Detect which cell encompasses the target text, then output its [X, Y] center coordinate. 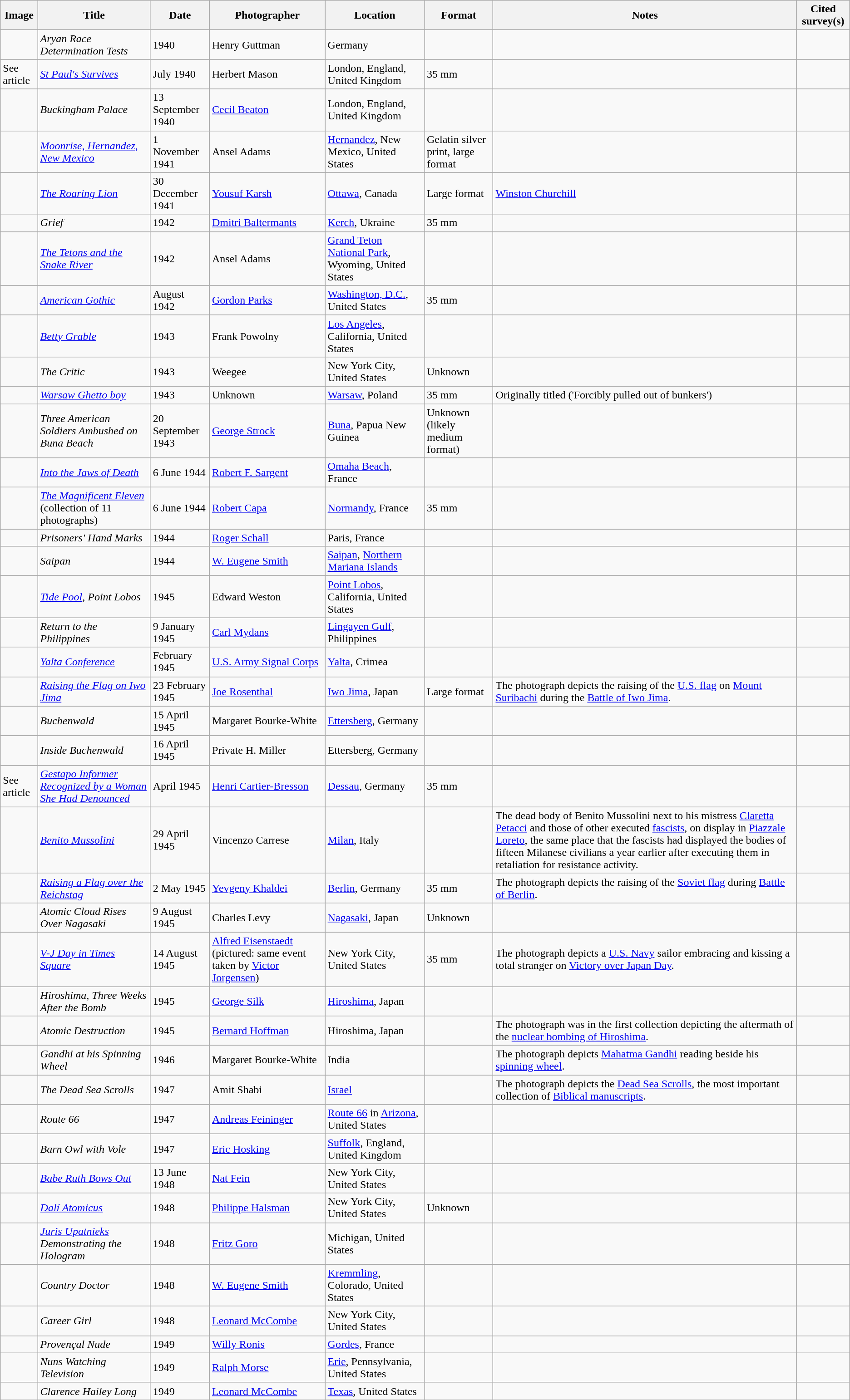
Yousuf Karsh [267, 193]
Gordes, France [375, 1344]
Willy Ronis [267, 1344]
Frank Powolny [267, 336]
Nagasaki, Japan [375, 918]
Prisoners' Hand Marks [94, 538]
Omaha Beach, France [375, 473]
Saipan, Northern Mariana Islands [375, 561]
1 November 1941 [180, 152]
Notes [645, 15]
30 December 1941 [180, 193]
Hernandez, New Mexico, United States [375, 152]
Country Doctor [94, 1285]
Germany [375, 44]
9 January 1945 [180, 633]
Buchenwald [94, 721]
April 1945 [180, 786]
Image [19, 15]
Career Girl [94, 1321]
India [375, 1060]
Route 66 in Arizona, United States [375, 1119]
Kremmling, Colorado, United States [375, 1285]
The Tetons and the Snake River [94, 259]
U.S. Army Signal Corps [267, 662]
Lingayen Gulf, Philippines [375, 633]
Private H. Miller [267, 751]
Charles Levy [267, 918]
Buckingham Palace [94, 110]
Dessau, Germany [375, 786]
Betty Grable [94, 336]
Return to the Philippines [94, 633]
The photograph depicts the raising of the Soviet flag during Battle of Berlin. [645, 888]
Atomic Cloud Rises Over Nagasaki [94, 918]
Herbert Mason [267, 74]
23 February 1945 [180, 692]
Warsaw Ghetto boy [94, 395]
St Paul's Survives [94, 74]
Photographer [267, 15]
Robert F. Sargent [267, 473]
Yalta Conference [94, 662]
Atomic Destruction [94, 1031]
Into the Jaws of Death [94, 473]
Hiroshima, Three Weeks After the Bomb [94, 1001]
Provençal Nude [94, 1344]
The photograph depicts a U.S. Navy sailor embracing and kissing a total stranger on Victory over Japan Day. [645, 959]
Weegee [267, 371]
Erie, Pennsylvania, United States [375, 1368]
Babe Ruth Bows Out [94, 1178]
Winston Churchill [645, 193]
Gandhi at his Spinning Wheel [94, 1060]
Dalí Atomicus [94, 1208]
16 April 1945 [180, 751]
Philippe Halsman [267, 1208]
Title [94, 15]
Unknown (likely medium format) [459, 431]
February 1945 [180, 662]
Roger Schall [267, 538]
Gestapo Informer Recognized by a Woman She Had Denounced [94, 786]
Tide Pool, Point Lobos [94, 597]
Point Lobos, California, United States [375, 597]
V-J Day in Times Square [94, 959]
Warsaw, Poland [375, 395]
Washington, D.C., United States [375, 300]
Juris Upatnieks Demonstrating the Hologram [94, 1243]
Henry Guttman [267, 44]
14 August 1945 [180, 959]
Cecil Beaton [267, 110]
Andreas Feininger [267, 1119]
August 1942 [180, 300]
Carl Mydans [267, 633]
29 April 1945 [180, 840]
Kerch, Ukraine [375, 223]
The Roaring Lion [94, 193]
Los Angeles, California, United States [375, 336]
The Critic [94, 371]
The Magnificent Eleven (collection of 11 photographs) [94, 508]
Benito Mussolini [94, 840]
Three American Soldiers Ambushed on Buna Beach [94, 431]
The photograph depicts the raising of the U.S. flag on Mount Suribachi during the Battle of Iwo Jima. [645, 692]
The photograph depicts the Dead Sea Scrolls, the most important collection of Biblical manuscripts. [645, 1090]
15 April 1945 [180, 721]
2 May 1945 [180, 888]
Moonrise, Hernandez, New Mexico [94, 152]
Robert Capa [267, 508]
Bernard Hoffman [267, 1031]
Iwo Jima, Japan [375, 692]
Yevgeny Khaldei [267, 888]
Nat Fein [267, 1178]
Eric Hosking [267, 1149]
Paris, France [375, 538]
Texas, United States [375, 1391]
July 1940 [180, 74]
American Gothic [94, 300]
Ralph Morse [267, 1368]
Originally titled ('Forcibly pulled out of bunkers') [645, 395]
Cited survey(s) [824, 15]
Henri Cartier‐Bresson [267, 786]
Vincenzo Carrese [267, 840]
Gelatin silver print, large format [459, 152]
Format [459, 15]
The photograph depicts Mahatma Gandhi reading beside his spinning wheel. [645, 1060]
Route 66 [94, 1119]
Clarence Hailey Long [94, 1391]
Aryan Race Determination Tests [94, 44]
Inside Buchenwald [94, 751]
Raising a Flag over the Reichstag [94, 888]
1940 [180, 44]
13 June 1948 [180, 1178]
Edward Weston [267, 597]
Joe Rosenthal [267, 692]
9 August 1945 [180, 918]
Amit Shabi [267, 1090]
Dmitri Baltermants [267, 223]
Normandy, France [375, 508]
Saipan [94, 561]
Alfred Eisenstaedt (pictured: same event taken by Victor Jorgensen) [267, 959]
Fritz Goro [267, 1243]
George Silk [267, 1001]
George Strock [267, 431]
Buna, Papua New Guinea [375, 431]
Raising the Flag on Iwo Jima [94, 692]
20 September 1943 [180, 431]
Michigan, United States [375, 1243]
Ottawa, Canada [375, 193]
Gordon Parks [267, 300]
Grand Teton National Park, Wyoming, United States [375, 259]
Yalta, Crimea [375, 662]
The Dead Sea Scrolls [94, 1090]
Berlin, Germany [375, 888]
The photograph was in the first collection depicting the aftermath of the nuclear bombing of Hiroshima. [645, 1031]
Barn Owl with Vole [94, 1149]
Grief [94, 223]
Date [180, 15]
Milan, Italy [375, 840]
Israel [375, 1090]
Nuns Watching Television [94, 1368]
13 September 1940 [180, 110]
Suffolk, England, United Kingdom [375, 1149]
Location [375, 15]
1946 [180, 1060]
